Provide the (X, Y) coordinate of the cell's center where the given text is located.  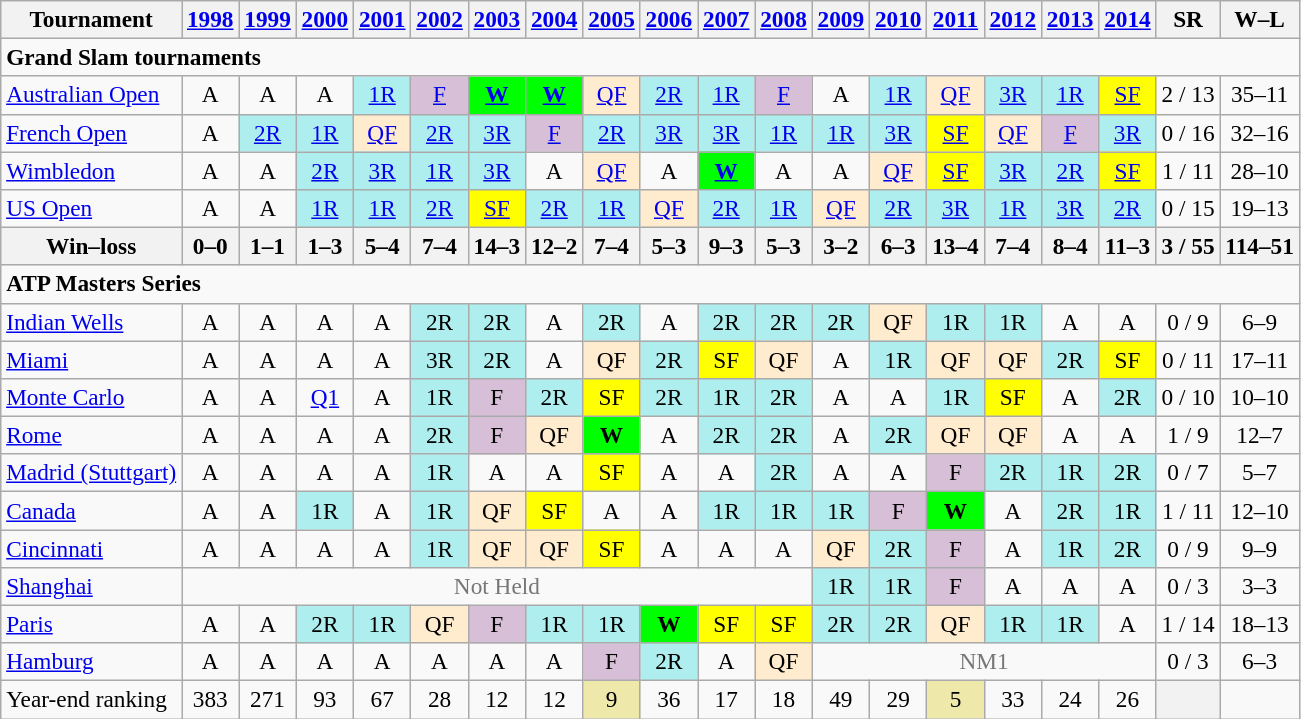
Win–loss (92, 246)
383 (210, 699)
49 (840, 699)
19–13 (1260, 208)
1 / 9 (1188, 435)
0 / 10 (1188, 397)
ATP Masters Series (650, 284)
3 / 55 (1188, 246)
0 / 16 (1188, 133)
2012 (1012, 19)
Shanghai (92, 586)
2005 (612, 19)
6–9 (1260, 322)
26 (1128, 699)
271 (268, 699)
93 (324, 699)
Madrid (Stuttgart) (92, 473)
2001 (382, 19)
28 (440, 699)
12–7 (1260, 435)
9–9 (1260, 548)
114–51 (1260, 246)
Miami (92, 359)
17 (726, 699)
33 (1012, 699)
10–10 (1260, 397)
17–11 (1260, 359)
0 / 15 (1188, 208)
French Open (92, 133)
36 (668, 699)
1–1 (268, 246)
5–4 (382, 246)
12–2 (554, 246)
67 (382, 699)
5 (956, 699)
9–3 (726, 246)
35–11 (1260, 95)
1999 (268, 19)
Indian Wells (92, 322)
2004 (554, 19)
2013 (1070, 19)
Q1 (324, 397)
SR (1188, 19)
14–3 (496, 246)
Wimbledon (92, 170)
2007 (726, 19)
11–3 (1128, 246)
18–13 (1260, 624)
Hamburg (92, 662)
2002 (440, 19)
24 (1070, 699)
5–7 (1260, 473)
28–10 (1260, 170)
3–2 (840, 246)
Cincinnati (92, 548)
2009 (840, 19)
Tournament (92, 19)
2014 (1128, 19)
Year-end ranking (92, 699)
Grand Slam tournaments (650, 57)
NM1 (984, 662)
3–3 (1260, 586)
US Open (92, 208)
0 / 7 (1188, 473)
29 (898, 699)
2 / 13 (1188, 95)
18 (784, 699)
W–L (1260, 19)
9 (612, 699)
0 / 11 (1188, 359)
2010 (898, 19)
2006 (668, 19)
2000 (324, 19)
12–10 (1260, 510)
Canada (92, 510)
1 / 14 (1188, 624)
Not Held (498, 586)
13–4 (956, 246)
Australian Open (92, 95)
8–4 (1070, 246)
1–3 (324, 246)
Rome (92, 435)
1998 (210, 19)
Monte Carlo (92, 397)
2008 (784, 19)
32–16 (1260, 133)
Paris (92, 624)
2003 (496, 19)
0–0 (210, 246)
2011 (956, 19)
